Capture the cell that displays the provided text and extract its [x, y] central coordinate. 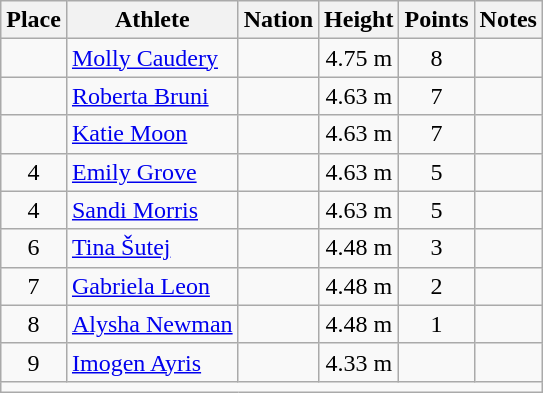
4.75 m [359, 58]
Katie Moon [152, 134]
Roberta Bruni [152, 96]
Notes [508, 20]
3 [436, 248]
Place [34, 20]
Points [436, 20]
Emily Grove [152, 172]
Alysha Newman [152, 324]
Nation [278, 20]
2 [436, 286]
Molly Caudery [152, 58]
Sandi Morris [152, 210]
Gabriela Leon [152, 286]
Imogen Ayris [152, 362]
6 [34, 248]
Athlete [152, 20]
4.33 m [359, 362]
1 [436, 324]
9 [34, 362]
Tina Šutej [152, 248]
Height [359, 20]
